Return the (X, Y) coordinate for the center point of the cell that contains the specified text.  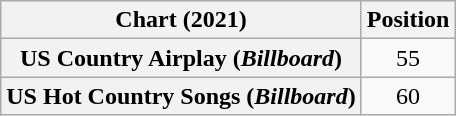
US Country Airplay (Billboard) (181, 58)
US Hot Country Songs (Billboard) (181, 96)
Position (408, 20)
60 (408, 96)
55 (408, 58)
Chart (2021) (181, 20)
